Find where the given text appears and provide that cell's center as [x, y] coordinate. 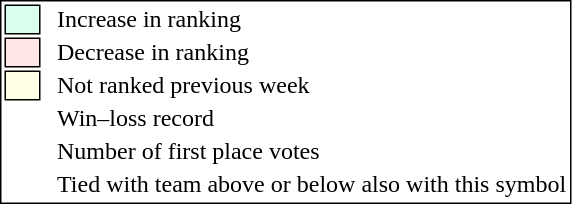
Not ranked previous week [312, 85]
Increase in ranking [312, 19]
Decrease in ranking [312, 53]
Number of first place votes [312, 151]
Tied with team above or below also with this symbol [312, 185]
Win–loss record [312, 119]
